Provide the (x, y) coordinate of the cell's center where the given text is located.  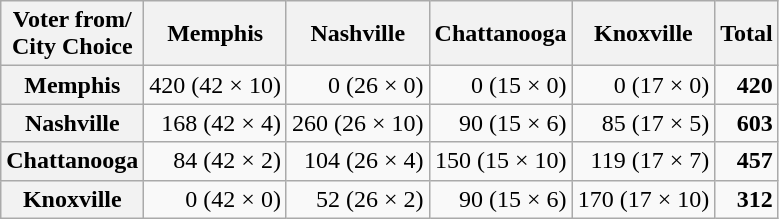
84 (42 × 2) (216, 161)
420 (747, 85)
168 (42 × 4) (216, 123)
Voter from/City Choice (72, 34)
0 (15 × 0) (500, 85)
0 (42 × 0) (216, 199)
260 (26 × 10) (358, 123)
170 (17 × 10) (644, 199)
119 (17 × 7) (644, 161)
603 (747, 123)
150 (15 × 10) (500, 161)
420 (42 × 10) (216, 85)
0 (17 × 0) (644, 85)
85 (17 × 5) (644, 123)
Total (747, 34)
312 (747, 199)
457 (747, 161)
0 (26 × 0) (358, 85)
52 (26 × 2) (358, 199)
104 (26 × 4) (358, 161)
